For the text-containing cell, return its midpoint in [x, y] coordinate format. 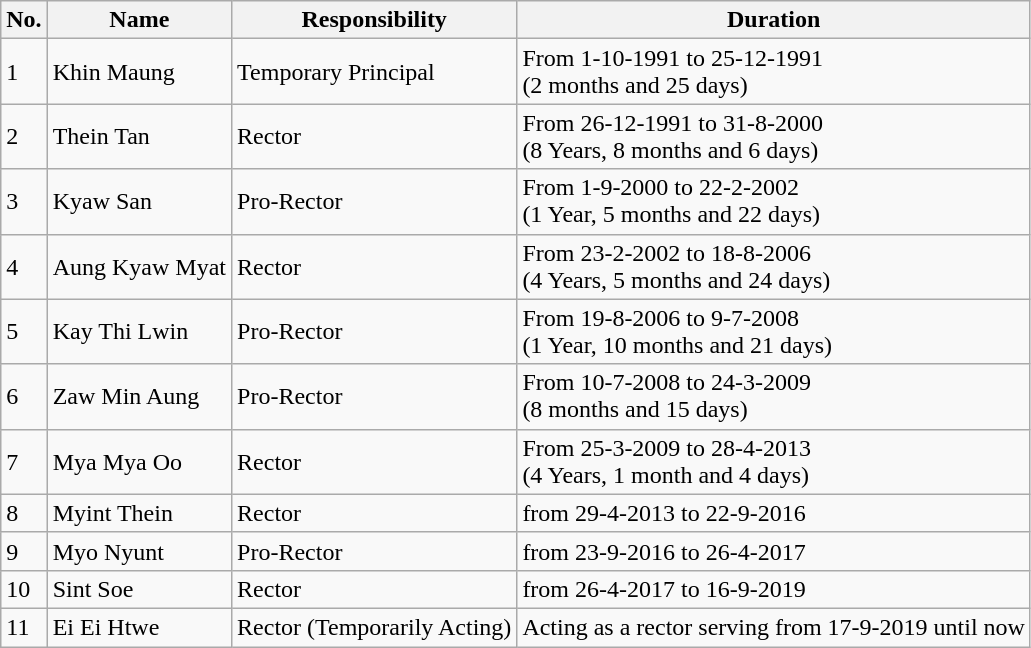
From 10-7-2008 to 24-3-2009(8 months and 15 days) [774, 396]
Ei Ei Htwe [139, 627]
Kay Thi Lwin [139, 332]
No. [24, 20]
Zaw Min Aung [139, 396]
From 25-3-2009 to 28-4-2013(4 Years, 1 month and 4 days) [774, 462]
Rector (Temporarily Acting) [374, 627]
Khin Maung [139, 72]
Thein Tan [139, 136]
9 [24, 551]
2 [24, 136]
5 [24, 332]
From 1-10-1991 to 25-12-1991(2 months and 25 days) [774, 72]
From 26-12-1991 to 31-8-2000(8 Years, 8 months and 6 days) [774, 136]
6 [24, 396]
7 [24, 462]
Myint Thein [139, 513]
Kyaw San [139, 202]
from 29-4-2013 to 22-9-2016 [774, 513]
from 26-4-2017 to 16-9-2019 [774, 589]
From 1-9-2000 to 22-2-2002(1 Year, 5 months and 22 days) [774, 202]
4 [24, 266]
10 [24, 589]
Duration [774, 20]
Temporary Principal [374, 72]
Sint Soe [139, 589]
11 [24, 627]
3 [24, 202]
Myo Nyunt [139, 551]
From 19-8-2006 to 9-7-2008(1 Year, 10 months and 21 days) [774, 332]
From 23-2-2002 to 18-8-2006(4 Years, 5 months and 24 days) [774, 266]
Name [139, 20]
1 [24, 72]
Mya Mya Oo [139, 462]
from 23-9-2016 to 26-4-2017 [774, 551]
Aung Kyaw Myat [139, 266]
Responsibility [374, 20]
8 [24, 513]
Acting as a rector serving from 17-9-2019 until now [774, 627]
